From the cell containing the given text, extract its center point as [x, y] coordinate. 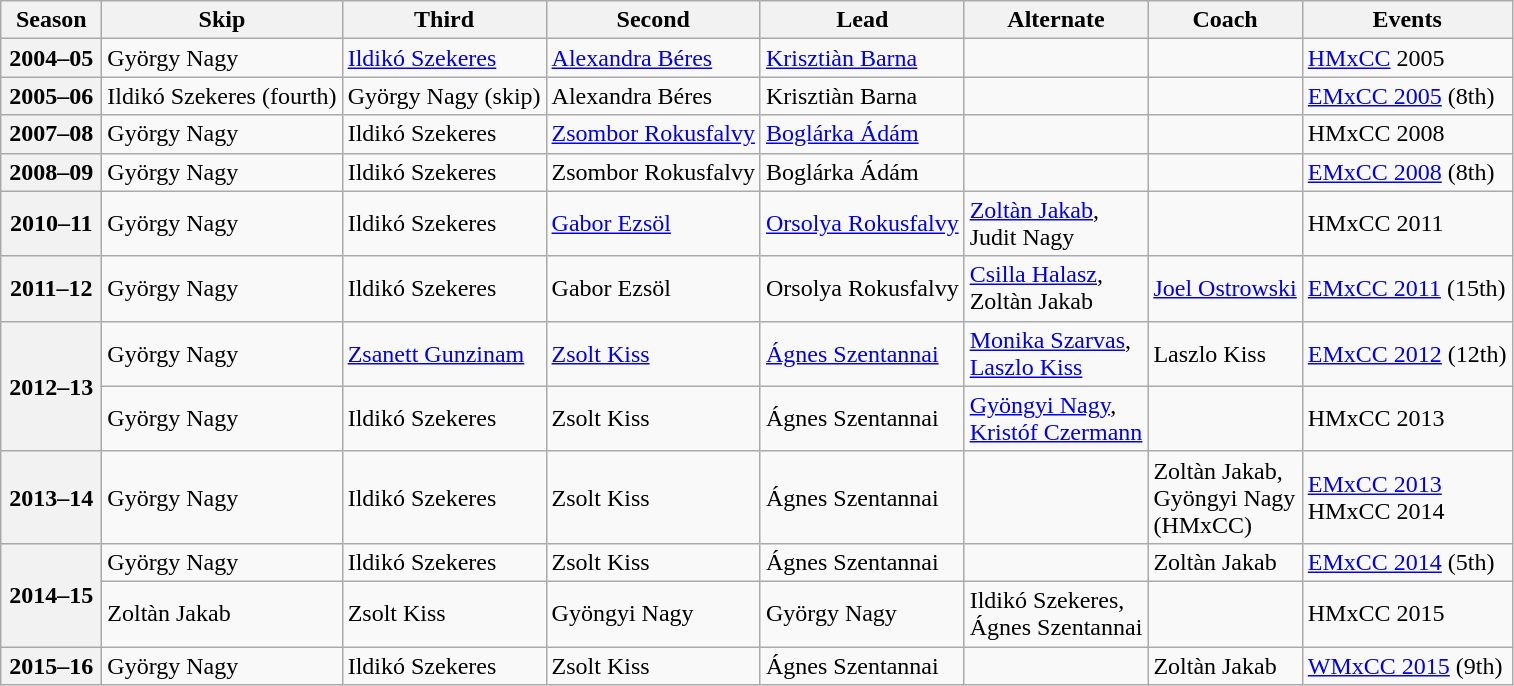
2011–12 [52, 288]
EMxCC 2013 HMxCC 2014 [1407, 497]
2015–16 [52, 665]
EMxCC 2005 (8th) [1407, 96]
HMxCC 2008 [1407, 134]
Season [52, 20]
Third [444, 20]
Ildikó Szekeres,Ágnes Szentannai [1056, 614]
2004–05 [52, 58]
Gyöngyi Nagy [653, 614]
EMxCC 2011 (15th) [1407, 288]
Alternate [1056, 20]
HMxCC 2013 [1407, 418]
Second [653, 20]
2013–14 [52, 497]
2005–06 [52, 96]
Skip [222, 20]
Gyöngyi Nagy,Kristóf Czermann [1056, 418]
Zsanett Gunzinam [444, 354]
2007–08 [52, 134]
2012–13 [52, 386]
Ildikó Szekeres (fourth) [222, 96]
Events [1407, 20]
HMxCC 2015 [1407, 614]
Zoltàn Jakab,Gyöngyi Nagy(HMxCC) [1225, 497]
Lead [862, 20]
Csilla Halasz,Zoltàn Jakab [1056, 288]
WMxCC 2015 (9th) [1407, 665]
Monika Szarvas,Laszlo Kiss [1056, 354]
Joel Ostrowski [1225, 288]
2008–09 [52, 172]
Zoltàn Jakab,Judit Nagy [1056, 224]
HMxCC 2005 [1407, 58]
EMxCC 2012 (12th) [1407, 354]
Coach [1225, 20]
EMxCC 2014 (5th) [1407, 562]
2014–15 [52, 594]
Laszlo Kiss [1225, 354]
2010–11 [52, 224]
EMxCC 2008 (8th) [1407, 172]
György Nagy (skip) [444, 96]
HMxCC 2011 [1407, 224]
